Detect which cell encompasses the target text, then output its (X, Y) center coordinate. 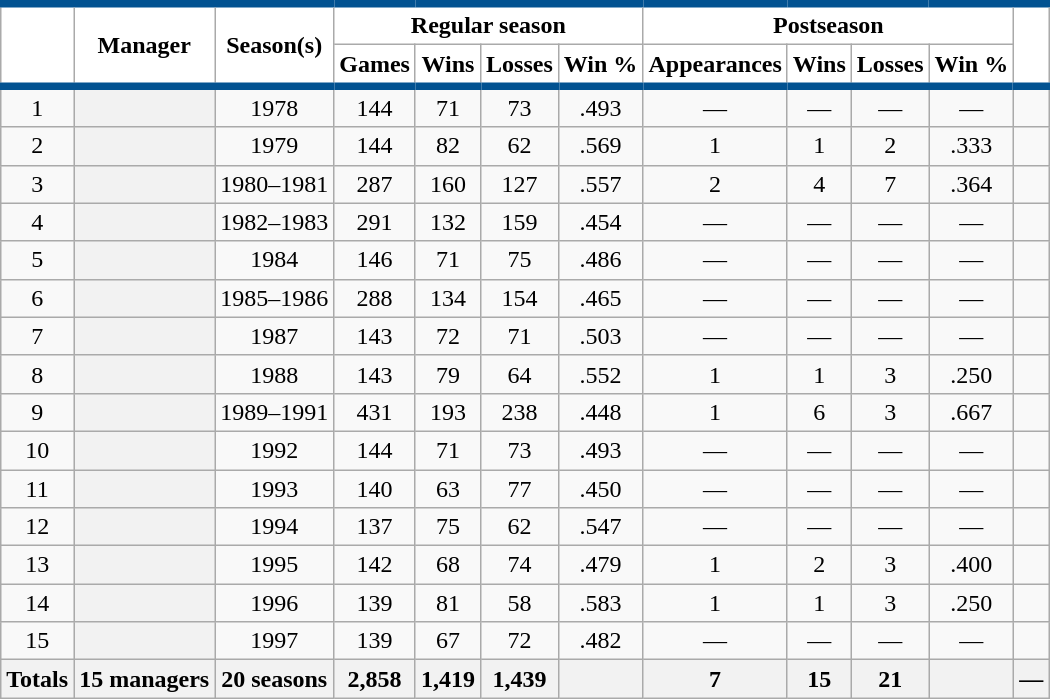
159 (520, 222)
21 (890, 679)
58 (520, 603)
Manager (144, 45)
5 (38, 260)
160 (448, 184)
1978 (274, 106)
13 (38, 565)
Totals (38, 679)
.400 (972, 565)
9 (38, 412)
1994 (274, 527)
.364 (972, 184)
1989–1991 (274, 412)
154 (520, 298)
1997 (274, 641)
.547 (600, 527)
1985–1986 (274, 298)
81 (448, 603)
.557 (600, 184)
1984 (274, 260)
63 (448, 489)
.552 (600, 374)
.450 (600, 489)
132 (448, 222)
291 (375, 222)
15 managers (144, 679)
1,419 (448, 679)
431 (375, 412)
.482 (600, 641)
1987 (274, 336)
Postseason (828, 24)
79 (448, 374)
1995 (274, 565)
77 (520, 489)
.333 (972, 146)
.479 (600, 565)
2,858 (375, 679)
67 (448, 641)
288 (375, 298)
287 (375, 184)
12 (38, 527)
20 seasons (274, 679)
1996 (274, 603)
193 (448, 412)
1980–1981 (274, 184)
.583 (600, 603)
.503 (600, 336)
134 (448, 298)
137 (375, 527)
.454 (600, 222)
1992 (274, 450)
1993 (274, 489)
Appearances (715, 66)
1979 (274, 146)
.667 (972, 412)
8 (38, 374)
238 (520, 412)
1988 (274, 374)
Season(s) (274, 45)
.569 (600, 146)
142 (375, 565)
10 (38, 450)
82 (448, 146)
.465 (600, 298)
14 (38, 603)
146 (375, 260)
1,439 (520, 679)
11 (38, 489)
68 (448, 565)
1982–1983 (274, 222)
140 (375, 489)
Games (375, 66)
74 (520, 565)
Regular season (488, 24)
127 (520, 184)
.486 (600, 260)
.448 (600, 412)
64 (520, 374)
